Search for the cell housing the specified text and yield its (x, y) center coordinate. 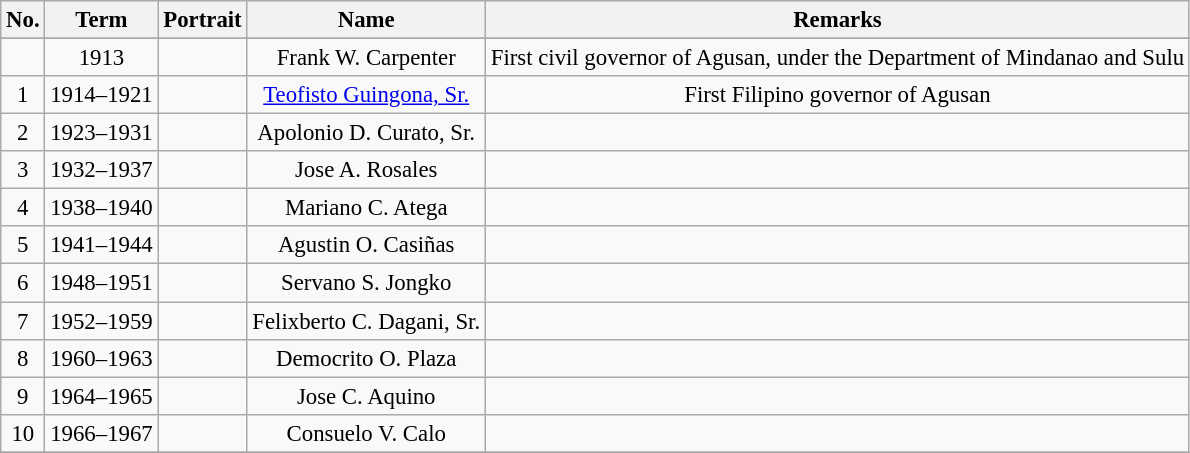
Apolonio D. Curato, Sr. (366, 133)
Democrito O. Plaza (366, 358)
Servano S. Jongko (366, 283)
9 (23, 396)
Portrait (202, 20)
Mariano C. Atega (366, 208)
Felixberto C. Dagani, Sr. (366, 321)
First Filipino governor of Agusan (837, 95)
Jose C. Aquino (366, 396)
No. (23, 20)
1941–1944 (102, 245)
1960–1963 (102, 358)
1 (23, 95)
1914–1921 (102, 95)
1964–1965 (102, 396)
Jose A. Rosales (366, 170)
1932–1937 (102, 170)
10 (23, 433)
8 (23, 358)
5 (23, 245)
6 (23, 283)
Agustin O. Casiñas (366, 245)
Term (102, 20)
1938–1940 (102, 208)
3 (23, 170)
Teofisto Guingona, Sr. (366, 95)
First civil governor of Agusan, under the Department of Mindanao and Sulu (837, 58)
Name (366, 20)
4 (23, 208)
1952–1959 (102, 321)
Frank W. Carpenter (366, 58)
1948–1951 (102, 283)
Remarks (837, 20)
1923–1931 (102, 133)
1966–1967 (102, 433)
1913 (102, 58)
2 (23, 133)
7 (23, 321)
Consuelo V. Calo (366, 433)
